Find where the given text appears and provide that cell's center as (X, Y) coordinate. 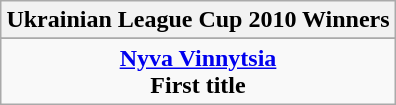
Nyva VinnytsiaFirst title (198, 72)
Ukrainian League Cup 2010 Winners (198, 20)
